Output the (x, y) coordinate of the center of the cell containing the given text.  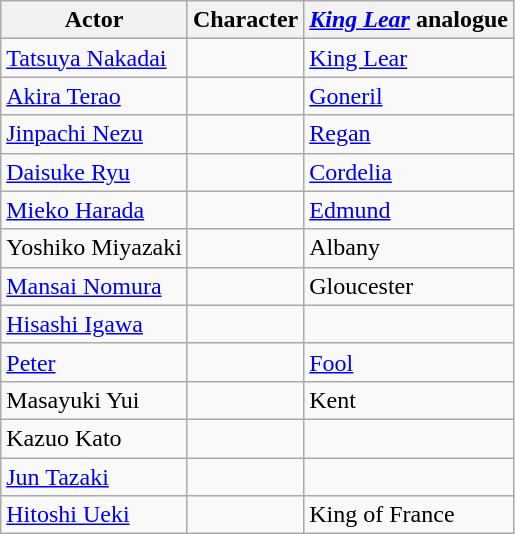
Akira Terao (94, 96)
Character (245, 20)
Hisashi Igawa (94, 324)
Albany (409, 248)
Cordelia (409, 172)
Yoshiko Miyazaki (94, 248)
Actor (94, 20)
Regan (409, 134)
Kazuo Kato (94, 438)
King of France (409, 515)
Gloucester (409, 286)
Hitoshi Ueki (94, 515)
Masayuki Yui (94, 400)
Peter (94, 362)
Daisuke Ryu (94, 172)
King Lear (409, 58)
Jun Tazaki (94, 477)
Goneril (409, 96)
Edmund (409, 210)
Fool (409, 362)
Mieko Harada (94, 210)
Mansai Nomura (94, 286)
Kent (409, 400)
Jinpachi Nezu (94, 134)
Tatsuya Nakadai (94, 58)
King Lear analogue (409, 20)
